For the text-containing cell, return its midpoint in [x, y] coordinate format. 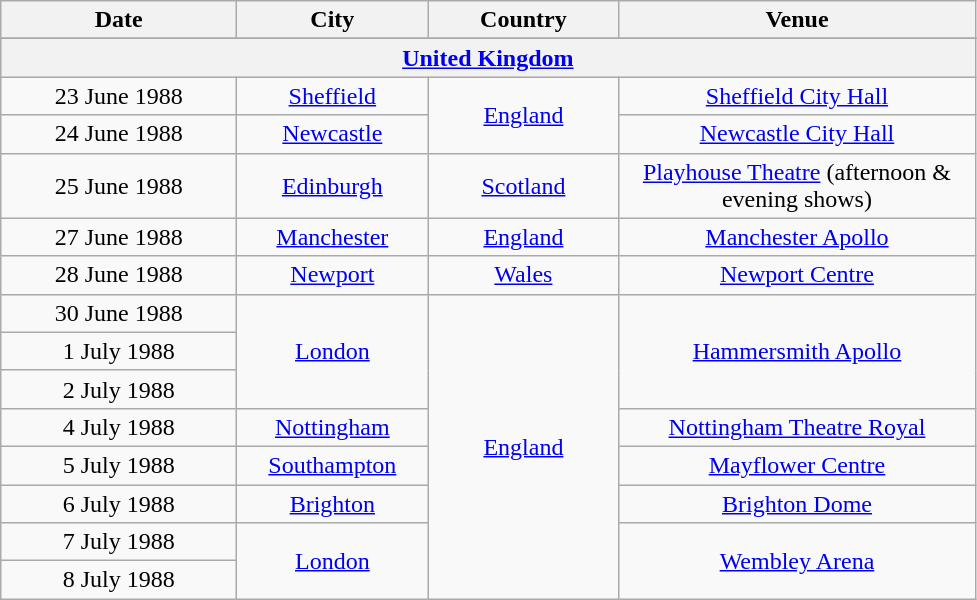
27 June 1988 [119, 237]
6 July 1988 [119, 503]
25 June 1988 [119, 186]
7 July 1988 [119, 542]
Mayflower Centre [797, 465]
Brighton Dome [797, 503]
Scotland [524, 186]
Nottingham [332, 427]
Newcastle City Hall [797, 134]
Hammersmith Apollo [797, 351]
Newcastle [332, 134]
8 July 1988 [119, 580]
Newport Centre [797, 275]
1 July 1988 [119, 351]
23 June 1988 [119, 96]
Sheffield [332, 96]
Wales [524, 275]
Date [119, 20]
30 June 1988 [119, 313]
5 July 1988 [119, 465]
Manchester Apollo [797, 237]
United Kingdom [488, 58]
Sheffield City Hall [797, 96]
Nottingham Theatre Royal [797, 427]
Southampton [332, 465]
Manchester [332, 237]
Wembley Arena [797, 561]
Playhouse Theatre (afternoon & evening shows) [797, 186]
Edinburgh [332, 186]
Brighton [332, 503]
Venue [797, 20]
4 July 1988 [119, 427]
City [332, 20]
2 July 1988 [119, 389]
28 June 1988 [119, 275]
Newport [332, 275]
24 June 1988 [119, 134]
Country [524, 20]
